Locate the cell with the specified text and output its (X, Y) center coordinate. 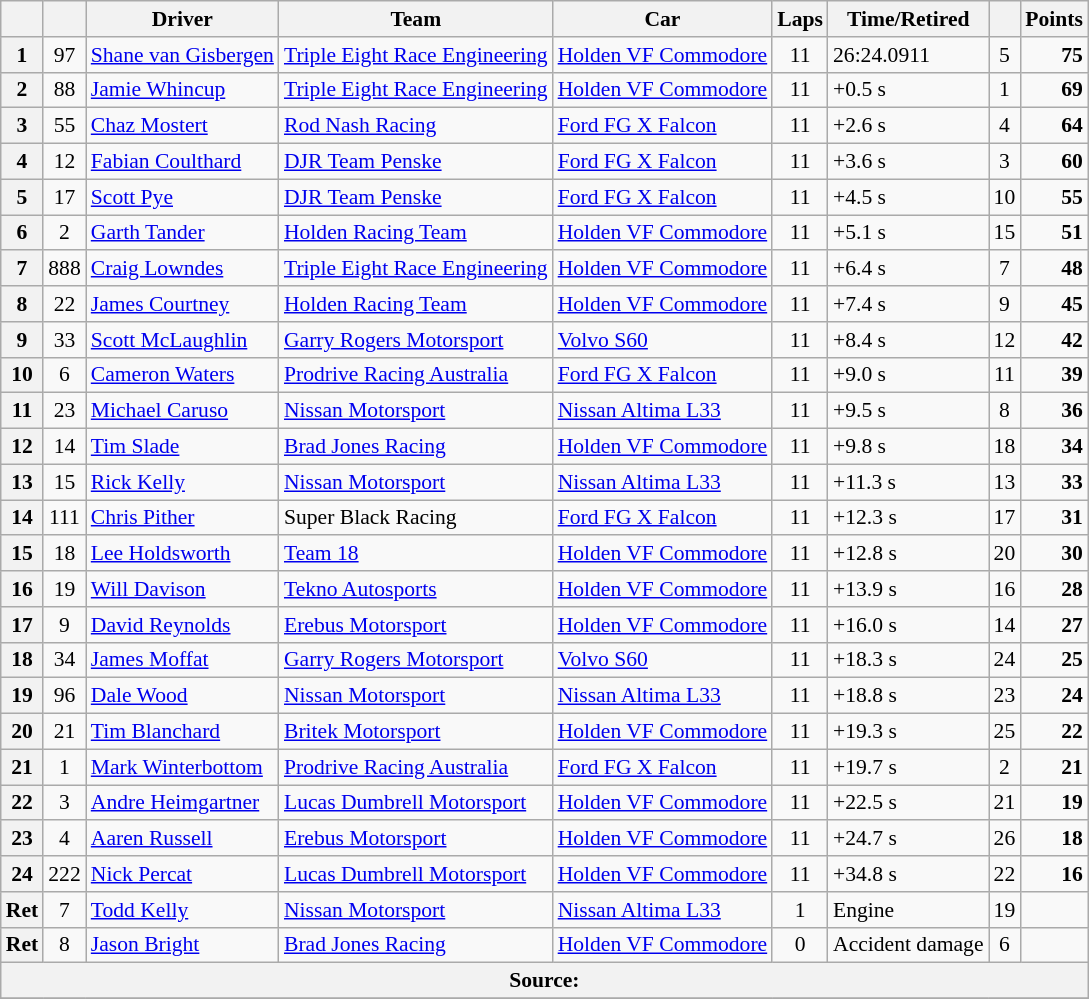
+22.5 s (908, 803)
+18.8 s (908, 696)
+9.5 s (908, 411)
Will Davison (182, 589)
+3.6 s (908, 162)
+19.3 s (908, 732)
45 (1054, 304)
Team 18 (416, 554)
+34.8 s (908, 874)
Britek Motorsport (416, 732)
Andre Heimgartner (182, 803)
Fabian Coulthard (182, 162)
0 (800, 945)
60 (1054, 162)
Time/Retired (908, 19)
Jason Bright (182, 945)
88 (64, 90)
Laps (800, 19)
Cameron Waters (182, 375)
Team (416, 19)
Rick Kelly (182, 482)
42 (1054, 340)
36 (1054, 411)
+8.4 s (908, 340)
27 (1054, 625)
Scott McLaughlin (182, 340)
+16.0 s (908, 625)
26:24.0911 (908, 55)
+19.7 s (908, 767)
26 (1005, 839)
51 (1054, 233)
Michael Caruso (182, 411)
Lee Holdsworth (182, 554)
+0.5 s (908, 90)
+12.3 s (908, 518)
+5.1 s (908, 233)
888 (64, 269)
+11.3 s (908, 482)
48 (1054, 269)
Points (1054, 19)
Super Black Racing (416, 518)
Accident damage (908, 945)
Rod Nash Racing (416, 126)
Tim Blanchard (182, 732)
Scott Pye (182, 197)
+4.5 s (908, 197)
Mark Winterbottom (182, 767)
Aaren Russell (182, 839)
28 (1054, 589)
Craig Lowndes (182, 269)
+6.4 s (908, 269)
97 (64, 55)
+9.8 s (908, 447)
Tekno Autosports (416, 589)
Tim Slade (182, 447)
30 (1054, 554)
Dale Wood (182, 696)
Car (663, 19)
+24.7 s (908, 839)
+9.0 s (908, 375)
64 (1054, 126)
96 (64, 696)
Chaz Mostert (182, 126)
James Courtney (182, 304)
+7.4 s (908, 304)
39 (1054, 375)
31 (1054, 518)
Jamie Whincup (182, 90)
Garth Tander (182, 233)
222 (64, 874)
James Moffat (182, 660)
75 (1054, 55)
Source: (544, 981)
69 (1054, 90)
+2.6 s (908, 126)
Driver (182, 19)
+18.3 s (908, 660)
111 (64, 518)
Nick Percat (182, 874)
+13.9 s (908, 589)
Chris Pither (182, 518)
Todd Kelly (182, 910)
David Reynolds (182, 625)
Shane van Gisbergen (182, 55)
Engine (908, 910)
+12.8 s (908, 554)
